Return the [X, Y] coordinate for the center point of the cell that contains the specified text.  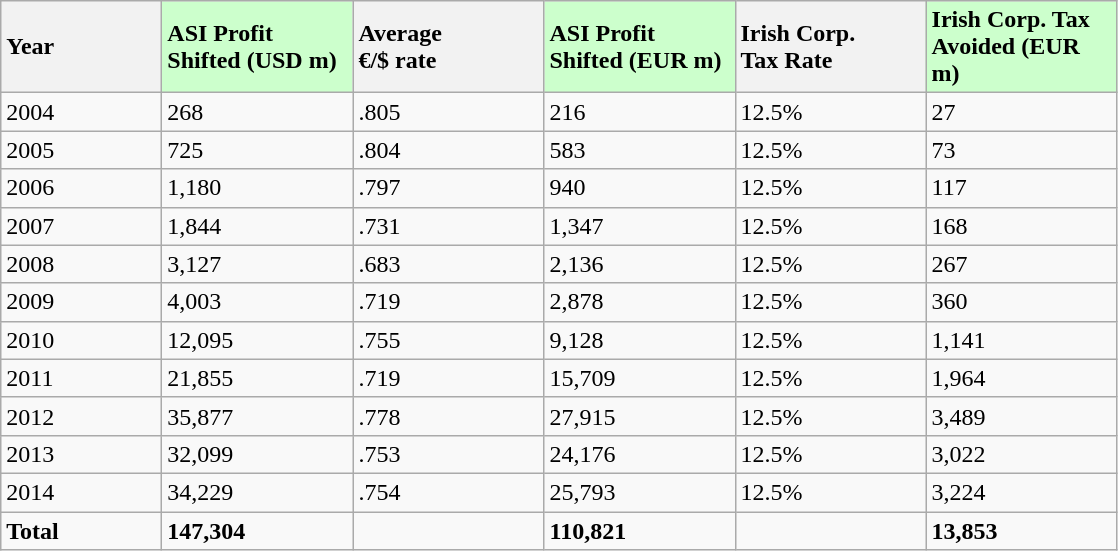
.731 [448, 226]
2,136 [640, 264]
24,176 [640, 454]
ASI ProfitShifted (EUR m) [640, 47]
Irish Corp.Tax Rate [830, 47]
168 [1022, 226]
110,821 [640, 531]
73 [1022, 150]
.797 [448, 188]
725 [258, 150]
2010 [82, 340]
Irish Corp. TaxAvoided (EUR m) [1022, 47]
583 [640, 150]
2004 [82, 112]
3,127 [258, 264]
940 [640, 188]
2007 [82, 226]
1,180 [258, 188]
ASI ProfitShifted (USD m) [258, 47]
117 [1022, 188]
267 [1022, 264]
Total [82, 531]
21,855 [258, 378]
360 [1022, 302]
2,878 [640, 302]
32,099 [258, 454]
.805 [448, 112]
2012 [82, 416]
27,915 [640, 416]
Average€/$ rate [448, 47]
15,709 [640, 378]
34,229 [258, 492]
1,844 [258, 226]
3,489 [1022, 416]
9,128 [640, 340]
2008 [82, 264]
35,877 [258, 416]
147,304 [258, 531]
2013 [82, 454]
12,095 [258, 340]
4,003 [258, 302]
.683 [448, 264]
.804 [448, 150]
2009 [82, 302]
2014 [82, 492]
3,022 [1022, 454]
.753 [448, 454]
2011 [82, 378]
3,224 [1022, 492]
.778 [448, 416]
1,347 [640, 226]
2006 [82, 188]
216 [640, 112]
.755 [448, 340]
2005 [82, 150]
27 [1022, 112]
Year [82, 47]
.754 [448, 492]
25,793 [640, 492]
13,853 [1022, 531]
1,141 [1022, 340]
1,964 [1022, 378]
268 [258, 112]
